From the cell containing the given text, extract its center point as (x, y) coordinate. 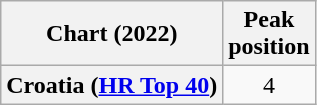
4 (269, 85)
Croatia (HR Top 40) (112, 85)
Peakposition (269, 34)
Chart (2022) (112, 34)
